Detect which cell encompasses the target text, then output its [X, Y] center coordinate. 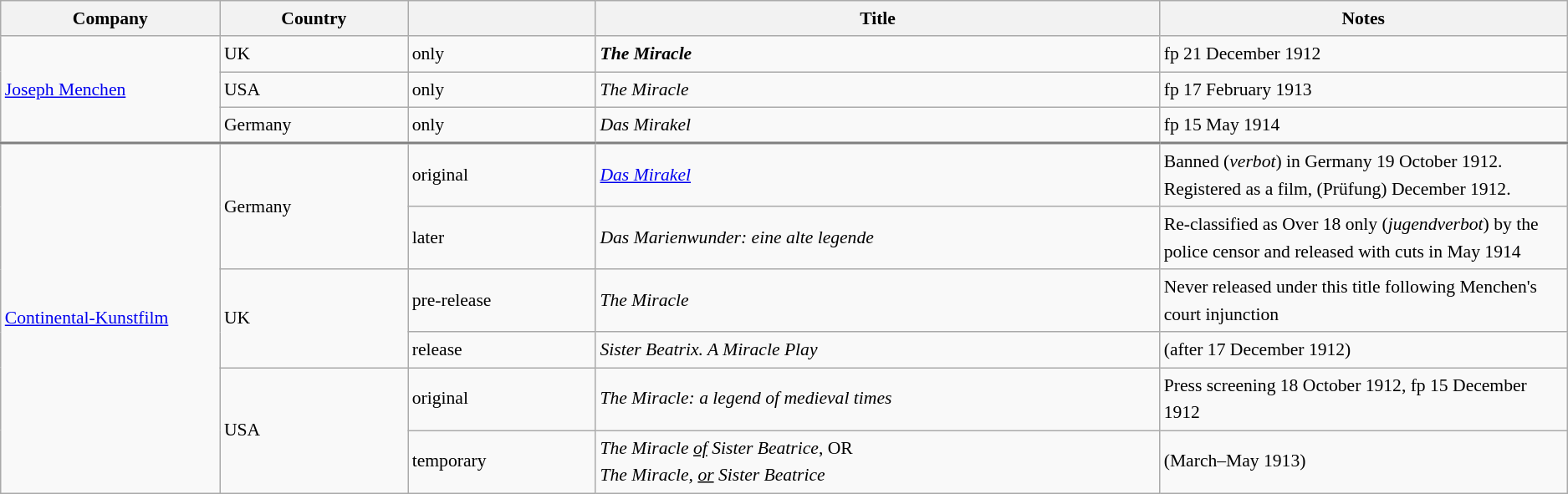
Never released under this title following Menchen's court injunction [1363, 301]
Sister Beatrix. A Miracle Play [877, 351]
Joseph Menchen [110, 90]
The Miracle of Sister Beatrice, OR The Miracle, or Sister Beatrice [877, 461]
Continental-Kunstfilm [110, 318]
fp 15 May 1914 [1363, 125]
(March–May 1913) [1363, 461]
The Miracle: a legend of medieval times [877, 400]
temporary [502, 461]
fp 21 December 1912 [1363, 55]
fp 17 February 1913 [1363, 90]
Company [110, 18]
Notes [1363, 18]
release [502, 351]
Press screening 18 October 1912, fp 15 December 1912 [1363, 400]
Title [877, 18]
pre-release [502, 301]
Country [314, 18]
Re-classified as Over 18 only (jugendverbot) by the police censor and released with cuts in May 1914 [1363, 239]
(after 17 December 1912) [1363, 351]
later [502, 239]
Banned (verbot) in Germany 19 October 1912. Registered as a film, (Prüfung) December 1912. [1363, 176]
Das Marienwunder: eine alte legende [877, 239]
